Identify which cell holds the provided text, then report its (x, y) central coordinate. 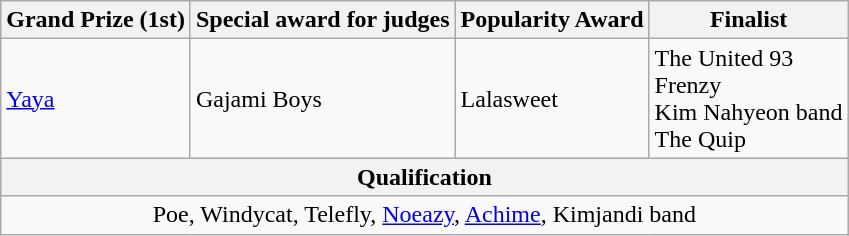
Popularity Award (552, 20)
The United 93FrenzyKim Nahyeon bandThe Quip (748, 98)
Special award for judges (322, 20)
Grand Prize (1st) (96, 20)
Qualification (424, 177)
Finalist (748, 20)
Lalasweet (552, 98)
Gajami Boys (322, 98)
Poe, Windycat, Telefly, Noeazy, Achime, Kimjandi band (424, 215)
Yaya (96, 98)
